Find where the given text appears and provide that cell's center as (X, Y) coordinate. 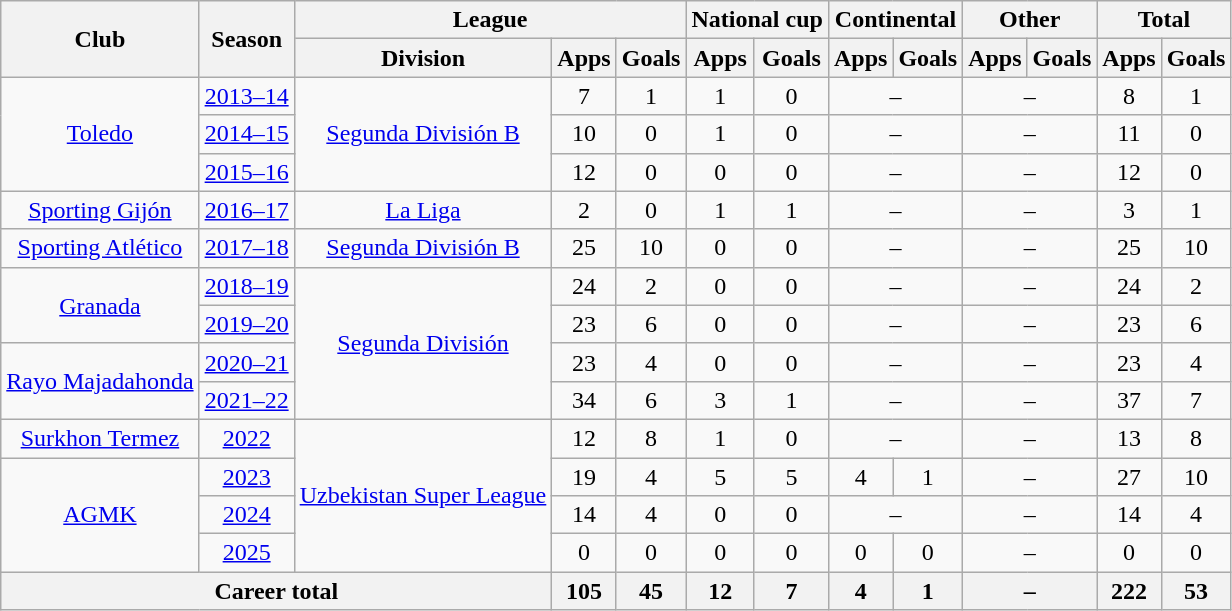
League (490, 20)
13 (1129, 438)
2014–15 (246, 134)
53 (1196, 591)
Uzbekistan Super League (423, 495)
Other (1030, 20)
19 (584, 477)
Rayo Majadahonda (100, 381)
National cup (757, 20)
Surkhon Termez (100, 438)
2015–16 (246, 172)
Club (100, 39)
2017–18 (246, 248)
Sporting Gijón (100, 210)
2024 (246, 515)
2022 (246, 438)
La Liga (423, 210)
2018–19 (246, 286)
27 (1129, 477)
AGMK (100, 515)
11 (1129, 134)
Sporting Atlético (100, 248)
2020–21 (246, 362)
2025 (246, 553)
Total (1164, 20)
105 (584, 591)
37 (1129, 400)
Toledo (100, 134)
2019–20 (246, 324)
2021–22 (246, 400)
Granada (100, 305)
Continental (895, 20)
Division (423, 58)
222 (1129, 591)
Segunda División (423, 343)
2016–17 (246, 210)
2013–14 (246, 96)
34 (584, 400)
Career total (276, 591)
Season (246, 39)
2023 (246, 477)
45 (651, 591)
